Output the [x, y] coordinate of the center of the cell containing the given text.  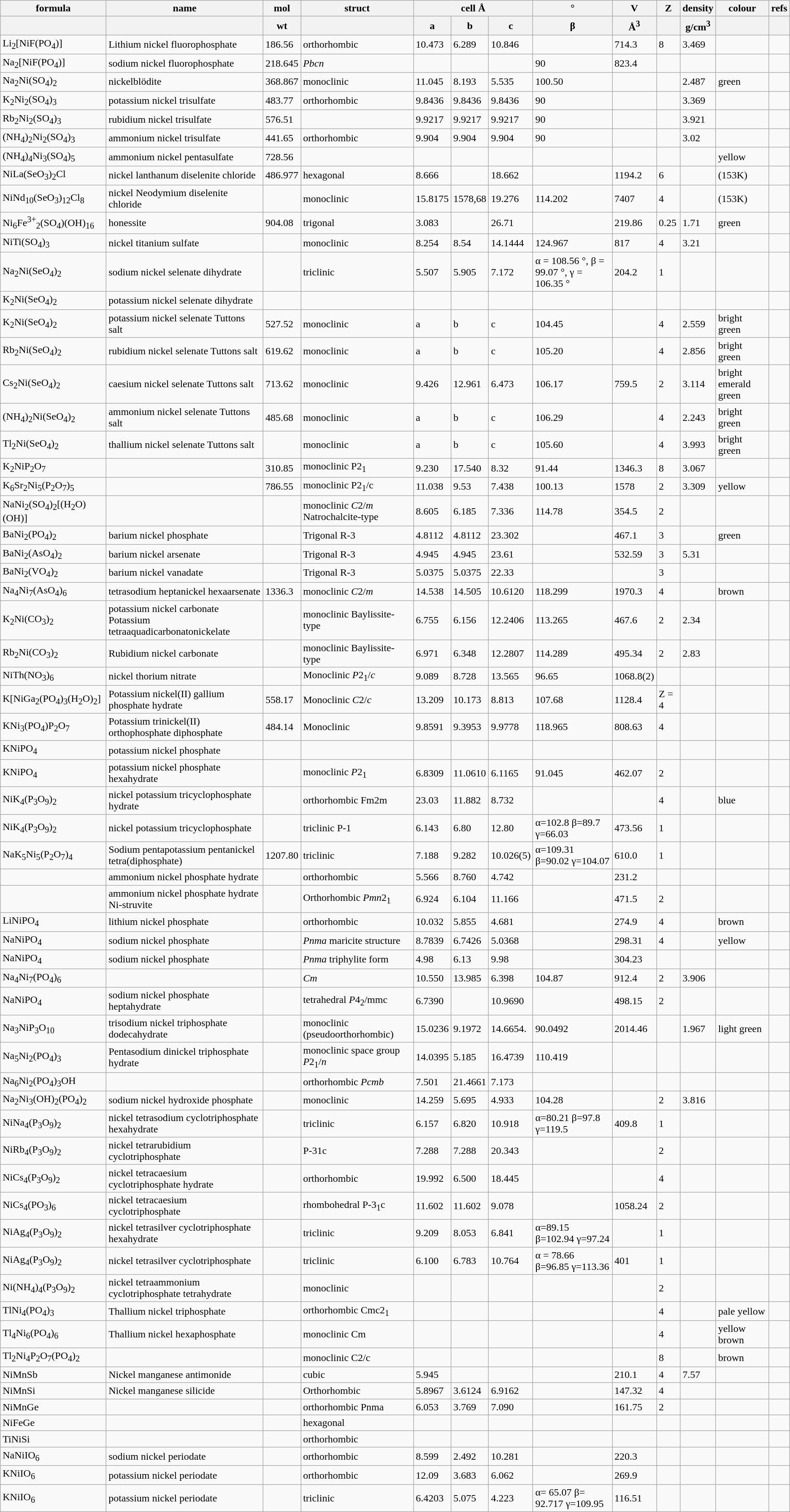
honessite [185, 223]
104.45 [573, 324]
3.083 [432, 223]
6.398 [511, 978]
blue [742, 800]
532.59 [635, 554]
name [185, 8]
3.906 [698, 978]
lithium nickel phosphate [185, 922]
786.55 [282, 486]
6.7390 [432, 1001]
Rb2Ni(CO3)2 [53, 654]
104.87 [573, 978]
9.53 [470, 486]
6.7426 [470, 941]
9.078 [511, 1206]
7.090 [511, 1407]
potassium nickel phosphate hexahydrate [185, 773]
527.52 [282, 324]
tetrahedral P42/mmc [357, 1001]
8.32 [511, 468]
106.29 [573, 418]
186.56 [282, 44]
wt [282, 26]
nickelblödite [185, 82]
(NH4)4Ni3(SO4)5 [53, 156]
ammonium nickel trisulfate [185, 138]
monoclinic P21/c [357, 486]
NiNd10(SeO3)12Cl8 [53, 198]
NaNi2(SO4)2[(H2O)(OH)] [53, 511]
yellow brown [742, 1334]
Nickel manganese silicide [185, 1391]
8.053 [470, 1233]
Na4Ni7(PO4)6 [53, 978]
Cs2Ni(SeO4)2 [53, 384]
orthorhombic Cmc21 [357, 1311]
354.5 [635, 511]
sodium nickel periodate [185, 1456]
potassium nickel selenate dihydrate [185, 300]
12.09 [432, 1475]
ammonium nickel phosphate hydrateNi-struvite [185, 899]
α=89.15 β=102.94 γ=97.24 [573, 1233]
4.933 [511, 1100]
5.905 [470, 272]
7.57 [698, 1375]
7.336 [511, 511]
6.1165 [511, 773]
nickel titanium sulfate [185, 243]
TiNiSi [53, 1439]
1128.4 [635, 699]
orthorhombic Fm2m [357, 800]
BaNi2(PO4)2 [53, 535]
4.742 [511, 877]
potassium nickel trisulfate [185, 100]
Rubidium nickel carbonate [185, 654]
orthorhombic Pcmb [357, 1082]
471.5 [635, 899]
nickel thorium nitrate [185, 676]
8.193 [470, 82]
15.0236 [432, 1028]
105.60 [573, 445]
tetrasodium heptanickel hexaarsenate [185, 591]
5.566 [432, 877]
2014.46 [635, 1028]
11.038 [432, 486]
10.026(5) [511, 855]
10.173 [470, 699]
5.075 [470, 1498]
14.505 [470, 591]
11.0610 [470, 773]
1346.3 [635, 468]
104.28 [573, 1100]
10.6120 [511, 591]
473.56 [635, 828]
19.992 [432, 1178]
8.732 [511, 800]
14.6654. [511, 1028]
BaNi2(VO4)2 [53, 573]
2.243 [698, 418]
ammonium nickel selenate Tuttons salt [185, 418]
NiLa(SeO3)2Cl [53, 175]
18.445 [511, 1178]
231.2 [635, 877]
10.281 [511, 1456]
Na6Ni2(PO4)3OH [53, 1082]
struct [357, 8]
TlNi4(PO4)3 [53, 1311]
3.469 [698, 44]
1194.2 [635, 175]
823.4 [635, 63]
V [635, 8]
K[NiGa2(PO4)3(H2O)2] [53, 699]
5.535 [511, 82]
210.1 [635, 1375]
7.188 [432, 855]
11.045 [432, 82]
7.438 [511, 486]
ammonium nickel pentasulfate [185, 156]
Thallium nickel triphosphate [185, 1311]
5.695 [470, 1100]
NiCs4(P3O9)2 [53, 1178]
Monoclinic [357, 727]
298.31 [635, 941]
6.783 [470, 1261]
4.98 [432, 959]
1207.80 [282, 855]
204.2 [635, 272]
486.977 [282, 175]
nickel lanthanum diselenite chloride [185, 175]
2.559 [698, 324]
Potassium nickel(II) gallium phosphate hydrate [185, 699]
α= 65.07 β= 92.717 γ=109.95 [573, 1498]
K2NiP2O7 [53, 468]
6.9162 [511, 1391]
Monoclinic C2/c [357, 699]
12.80 [511, 828]
8.813 [511, 699]
Thallium nickel hexaphosphate [185, 1334]
5.507 [432, 272]
monoclinic C2/m Natrochalcite-type [357, 511]
6.104 [470, 899]
NiMnGe [53, 1407]
21.4661 [470, 1082]
3.309 [698, 486]
barium nickel arsenate [185, 554]
1.967 [698, 1028]
10.764 [511, 1261]
Monoclinic P21/c [357, 676]
5.855 [470, 922]
90.0492 [573, 1028]
467.1 [635, 535]
9.1972 [470, 1028]
9.282 [470, 855]
6.500 [470, 1178]
113.265 [573, 620]
6.924 [432, 899]
6 [668, 175]
558.17 [282, 699]
18.662 [511, 175]
219.86 [635, 223]
nickel potassium tricyclophosphate hydrate [185, 800]
Rb2Ni2(SO4)3 [53, 119]
9.9778 [511, 727]
22.33 [511, 573]
485.68 [282, 418]
potassium nickel carbonatePotassium tetraaquadicarbonatonickelate [185, 620]
619.62 [282, 351]
NiCs4(PO3)6 [53, 1206]
α=102.8 β=89.7 γ=66.03 [573, 828]
6.157 [432, 1124]
1058.24 [635, 1206]
3.02 [698, 138]
105.20 [573, 351]
monoclinic C2/m [357, 591]
g/cm3 [698, 26]
6.053 [432, 1407]
483.77 [282, 100]
NaNiIO6 [53, 1456]
NiMnSb [53, 1375]
8.666 [432, 175]
218.645 [282, 63]
NiMnSi [53, 1391]
8.605 [432, 511]
5.945 [432, 1375]
118.299 [573, 591]
density [698, 8]
NaK5Ni5(P2O7)4 [53, 855]
nickel Neodymium diselenite chloride [185, 198]
mol [282, 8]
KNi3(PO4)P2O7 [53, 727]
0.25 [668, 223]
8.728 [470, 676]
Ni(NH4)4(P3O9)2 [53, 1288]
2.83 [698, 654]
15.8175 [432, 198]
220.3 [635, 1456]
6.348 [470, 654]
rubidium nickel trisulfate [185, 119]
Z = 4 [668, 699]
576.51 [282, 119]
refs [779, 8]
Na2Ni3(OH)2(PO4)2 [53, 1100]
11.166 [511, 899]
3.816 [698, 1100]
19.276 [511, 198]
light green [742, 1028]
10.918 [511, 1124]
26.71 [511, 223]
14.0395 [432, 1057]
6.820 [470, 1124]
2.34 [698, 620]
Na2[NiF(PO4)] [53, 63]
20.343 [511, 1151]
3.369 [698, 100]
12.2807 [511, 654]
114.78 [573, 511]
2.856 [698, 351]
4.223 [511, 1498]
orthorhombic Pnma [357, 1407]
LiNiPO4 [53, 922]
Pnma maricite structure [357, 941]
7.501 [432, 1082]
401 [635, 1261]
8.760 [470, 877]
Pnma triphylite form [357, 959]
monoclinic space group P21/n [357, 1057]
9.089 [432, 676]
7.172 [511, 272]
K6Sr2Ni5(P2O7)5 [53, 486]
9.426 [432, 384]
Å3 [635, 26]
9.3953 [470, 727]
3.683 [470, 1475]
potassium nickel phosphate [185, 750]
sodium nickel selenate dihydrate [185, 272]
16.4739 [511, 1057]
147.32 [635, 1391]
nickel tetrarubidium cyclotriphosphate [185, 1151]
NiTi(SO4)3 [53, 243]
11.882 [470, 800]
368.867 [282, 82]
formula [53, 8]
α=109.31 β=90.02 γ=104.07 [573, 855]
Lithium nickel fluorophosphate [185, 44]
161.75 [635, 1407]
6.473 [511, 384]
8.254 [432, 243]
110.419 [573, 1057]
6.156 [470, 620]
498.15 [635, 1001]
(NH4)2Ni(SeO4)2 [53, 418]
1.71 [698, 223]
Rb2Ni(SeO4)2 [53, 351]
304.23 [635, 959]
91.44 [573, 468]
monoclinic (pseudoorthorhombic) [357, 1028]
91.045 [573, 773]
9.98 [511, 959]
Li2[NiF(PO4)] [53, 44]
8.7839 [432, 941]
K2Ni2(SO4)3 [53, 100]
α=80.21 β=97.8 γ=119.5 [573, 1124]
colour [742, 8]
6.185 [470, 511]
10.846 [511, 44]
23.03 [432, 800]
6.289 [470, 44]
nickel tetrasodium cyclotriphosphate hexahydrate [185, 1124]
96.65 [573, 676]
Tl4Ni6(PO4)6 [53, 1334]
sodium nickel phosphate heptahydrate [185, 1001]
Cm [357, 978]
Z [668, 8]
2.492 [470, 1456]
13.985 [470, 978]
10.9690 [511, 1001]
118.965 [573, 727]
6.841 [511, 1233]
14.538 [432, 591]
1578 [635, 486]
6.8309 [432, 773]
cell Å [473, 8]
6.13 [470, 959]
rubidium nickel selenate Tuttons salt [185, 351]
9.230 [432, 468]
Sodium pentapotassium pentanickel tetra(diphosphate) [185, 855]
5.31 [698, 554]
310.85 [282, 468]
124.967 [573, 243]
3.21 [698, 243]
sodium nickel fluorophosphate [185, 63]
Tl2Ni4P2O7(PO4)2 [53, 1357]
9.8591 [432, 727]
269.9 [635, 1475]
274.9 [635, 922]
β [573, 26]
NiRb4(P3O9)2 [53, 1151]
Na2Ni(SO4)2 [53, 82]
Orthorhombic [357, 1391]
759.5 [635, 384]
6.062 [511, 1475]
714.3 [635, 44]
467.6 [635, 620]
sodium nickel hydroxide phosphate [185, 1100]
6.80 [470, 828]
5.185 [470, 1057]
484.14 [282, 727]
6.755 [432, 620]
12.961 [470, 384]
1578,68 [470, 198]
Pbcn [357, 63]
trigonal [357, 223]
462.07 [635, 773]
10.550 [432, 978]
(NH4)2Ni2(SO4)3 [53, 138]
7.173 [511, 1082]
4.681 [511, 922]
1970.3 [635, 591]
6.100 [432, 1261]
10.032 [432, 922]
6.4203 [432, 1498]
13.209 [432, 699]
6.971 [432, 654]
116.51 [635, 1498]
Pentasodium dinickel triphosphate hydrate [185, 1057]
9.209 [432, 1233]
α = 108.56 °, β = 99.07 °, γ = 106.35 ° [573, 272]
pale yellow [742, 1311]
7407 [635, 198]
106.17 [573, 384]
8.599 [432, 1456]
nickel potassium tricyclophosphate [185, 828]
Tl2Ni(SeO4)2 [53, 445]
107.68 [573, 699]
bright emerald green [742, 384]
100.13 [573, 486]
23.61 [511, 554]
2.487 [698, 82]
610.0 [635, 855]
cubic [357, 1375]
Na2Ni(SeO4)2 [53, 272]
Na3NiP3O10 [53, 1028]
NiTh(NO3)6 [53, 676]
3.769 [470, 1407]
monoclinic Cm [357, 1334]
100.50 [573, 82]
904.08 [282, 223]
3.114 [698, 384]
P-31c [357, 1151]
409.8 [635, 1124]
17.540 [470, 468]
114.289 [573, 654]
K2Ni(CO3)2 [53, 620]
13.565 [511, 676]
817 [635, 243]
5.8967 [432, 1391]
ammonium nickel phosphate hydrate [185, 877]
14.259 [432, 1100]
nickel tetrasilver cyclotriphosphate [185, 1261]
713.62 [282, 384]
NiFeGe [53, 1423]
rhombohedral P-31c [357, 1206]
728.56 [282, 156]
barium nickel phosphate [185, 535]
α = 78.66 β=96.85 γ=113.36 [573, 1261]
Na5Ni2(PO4)3 [53, 1057]
3.067 [698, 468]
12.2406 [511, 620]
8.54 [470, 243]
Potassium trinickel(II) orthophosphate diphosphate [185, 727]
potassium nickel selenate Tuttons salt [185, 324]
nickel tetracaesium cyclotriphosphate hydrate [185, 1178]
808.63 [635, 727]
nickel tetraammonium cyclotriphosphate tetrahydrate [185, 1288]
triclinic P-1 [357, 828]
1068.8(2) [635, 676]
6.143 [432, 828]
1336.3 [282, 591]
nickel tetracaesium cyclotriphosphate [185, 1206]
Orthorhombic Pmn21 [357, 899]
Ni6Fe3+2(SO4)(OH)16 [53, 223]
caesium nickel selenate Tuttons salt [185, 384]
3.921 [698, 119]
495.34 [635, 654]
3.6124 [470, 1391]
trisodium nickel triphosphate dodecahydrate [185, 1028]
thallium nickel selenate Tuttons salt [185, 445]
114.202 [573, 198]
Na4Ni7(AsO4)6 [53, 591]
3.993 [698, 445]
nickel tetrasilver cyclotriphosphate hexahydrate [185, 1233]
NiNa4(P3O9)2 [53, 1124]
912.4 [635, 978]
10.473 [432, 44]
BaNi2(AsO4)2 [53, 554]
23.302 [511, 535]
barium nickel vanadate [185, 573]
14.1444 [511, 243]
441.65 [282, 138]
monoclinic C2/c [357, 1357]
Nickel manganese antimonide [185, 1375]
° [573, 8]
5.0368 [511, 941]
